Provide the (x, y) coordinate of the cell's center where the given text is located.  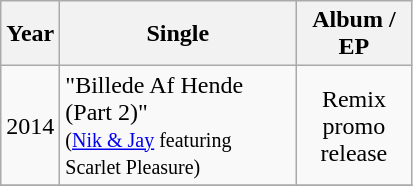
Single (178, 34)
Remix promo release (354, 126)
Album / EP (354, 34)
2014 (30, 126)
Year (30, 34)
"Billede Af Hende (Part 2)"(Nik & Jay featuring Scarlet Pleasure) (178, 126)
